Identify which cell holds the provided text, then report its (X, Y) central coordinate. 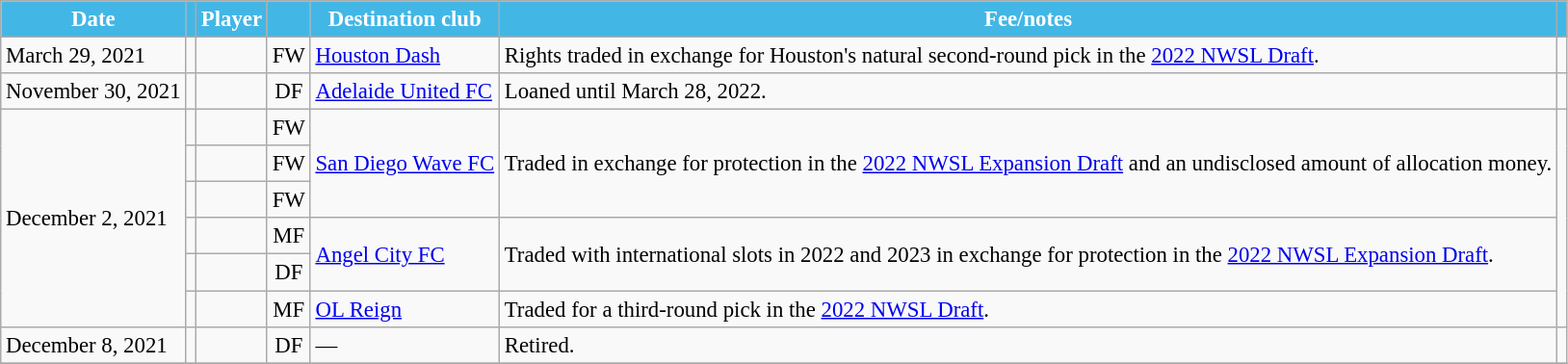
Traded for a third-round pick in the 2022 NWSL Draft. (1028, 309)
March 29, 2021 (93, 56)
Destination club (405, 19)
Traded in exchange for protection in the 2022 NWSL Expansion Draft and an undisclosed amount of allocation money. (1028, 164)
— (405, 345)
Date (93, 19)
Traded with international slots in 2022 and 2023 in exchange for protection in the 2022 NWSL Expansion Draft. (1028, 254)
OL Reign (405, 309)
Adelaide United FC (405, 91)
December 8, 2021 (93, 345)
Retired. (1028, 345)
Rights traded in exchange for Houston's natural second-round pick in the 2022 NWSL Draft. (1028, 56)
Angel City FC (405, 254)
San Diego Wave FC (405, 164)
Player (232, 19)
November 30, 2021 (93, 91)
Houston Dash (405, 56)
December 2, 2021 (93, 219)
Fee/notes (1028, 19)
Loaned until March 28, 2022. (1028, 91)
